For the text-containing cell, return its midpoint in (X, Y) coordinate format. 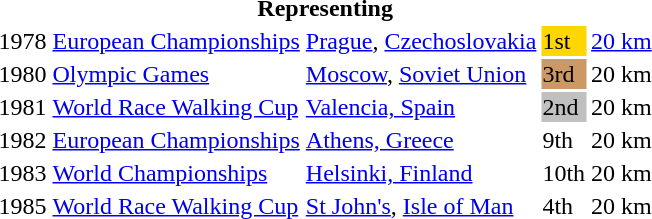
1st (564, 41)
9th (564, 140)
Athens, Greece (421, 140)
World Championships (176, 173)
Prague, Czechoslovakia (421, 41)
3rd (564, 74)
Valencia, Spain (421, 107)
Moscow, Soviet Union (421, 74)
10th (564, 173)
World Race Walking Cup (176, 107)
Helsinki, Finland (421, 173)
Olympic Games (176, 74)
2nd (564, 107)
